Return the [x, y] coordinate for the center point of the cell that contains the specified text.  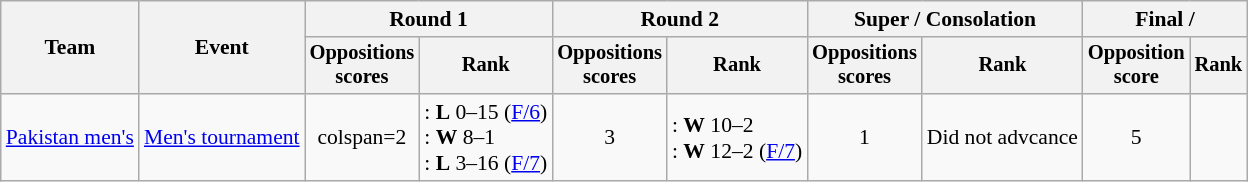
Final / [1165, 19]
Did not advcance [1002, 138]
Pakistan men's [70, 138]
colspan=2 [362, 138]
: L 0–15 (F/6): W 8–1: L 3–16 (F/7) [486, 138]
Round 1 [429, 19]
Event [222, 48]
Super / Consolation [945, 19]
3 [610, 138]
: W 10–2: W 12–2 (F/7) [737, 138]
Round 2 [680, 19]
Opposition score [1136, 66]
1 [864, 138]
Team [70, 48]
5 [1136, 138]
Men's tournament [222, 138]
